Determine the (X, Y) coordinate at the center of the cell enclosing the given text.  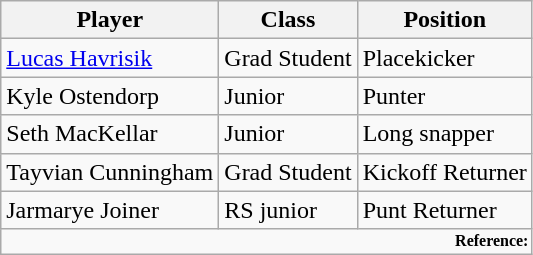
RS junior (288, 210)
Position (444, 20)
Kickoff Returner (444, 172)
Player (110, 20)
Reference: (267, 241)
Punt Returner (444, 210)
Placekicker (444, 58)
Kyle Ostendorp (110, 96)
Long snapper (444, 134)
Punter (444, 96)
Seth MacKellar (110, 134)
Class (288, 20)
Jarmarye Joiner (110, 210)
Tayvian Cunningham (110, 172)
Lucas Havrisik (110, 58)
